Identify which cell holds the provided text, then report its [X, Y] central coordinate. 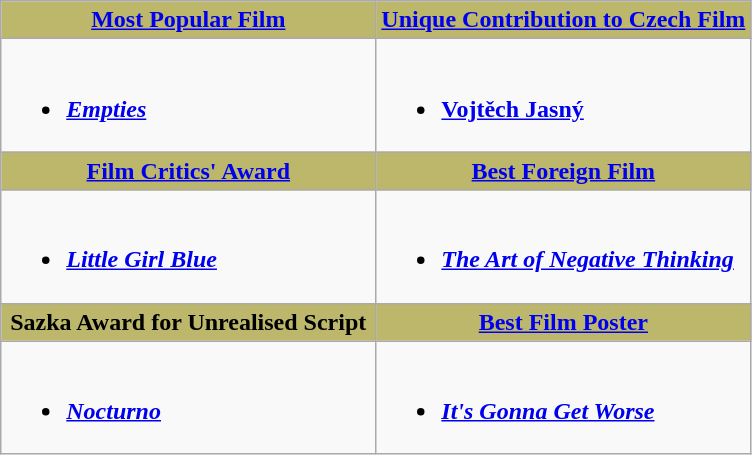
Vojtěch Jasný [564, 96]
Unique Contribution to Czech Film [564, 20]
Film Critics' Award [188, 171]
Best Foreign Film [564, 171]
Most Popular Film [188, 20]
Empties [188, 96]
It's Gonna Get Worse [564, 398]
Sazka Award for Unrealised Script [188, 322]
Little Girl Blue [188, 246]
Nocturno [188, 398]
Best Film Poster [564, 322]
The Art of Negative Thinking [564, 246]
